Return [x, y] of the center of cell containing provided text 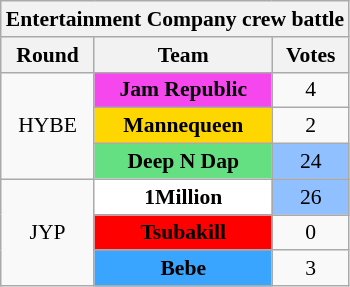
1Million [183, 197]
Deep N Dap [183, 162]
26 [310, 197]
JYP [48, 232]
Tsubakill [183, 233]
0 [310, 233]
24 [310, 162]
Mannequeen [183, 126]
Bebe [183, 269]
3 [310, 269]
Round [48, 55]
4 [310, 90]
2 [310, 126]
Votes [310, 55]
Jam Republic [183, 90]
HYBE [48, 126]
Team [183, 55]
Entertainment Company crew battle [175, 19]
